Determine the [X, Y] coordinate at the center of the cell enclosing the given text.  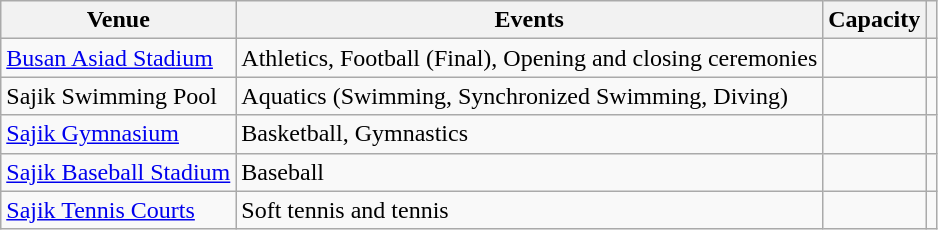
Sajik Baseball Stadium [118, 172]
Capacity [874, 20]
Sajik Tennis Courts [118, 210]
Sajik Gymnasium [118, 134]
Soft tennis and tennis [530, 210]
Baseball [530, 172]
Sajik Swimming Pool [118, 96]
Venue [118, 20]
Basketball, Gymnastics [530, 134]
Busan Asiad Stadium [118, 58]
Aquatics (Swimming, Synchronized Swimming, Diving) [530, 96]
Events [530, 20]
Athletics, Football (Final), Opening and closing ceremonies [530, 58]
